Capture the cell that displays the provided text and extract its [X, Y] central coordinate. 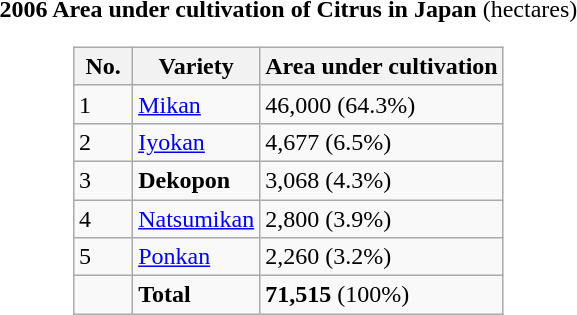
3 [104, 180]
71,515 (100%) [382, 295]
2 [104, 142]
2,260 (3.2%) [382, 257]
Dekopon [196, 180]
4 [104, 219]
No. [104, 66]
Area under cultivation [382, 66]
5 [104, 257]
Total [196, 295]
3,068 (4.3%) [382, 180]
2,800 (3.9%) [382, 219]
4,677 (6.5%) [382, 142]
Variety [196, 66]
Iyokan [196, 142]
Natsumikan [196, 219]
1 [104, 104]
Mikan [196, 104]
Ponkan [196, 257]
46,000 (64.3%) [382, 104]
